Return the [x, y] coordinate for the center point of the cell that contains the specified text.  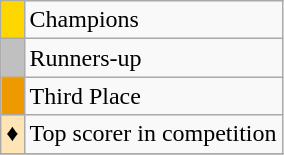
Top scorer in competition [153, 134]
Champions [153, 20]
♦ [12, 134]
Third Place [153, 96]
Runners-up [153, 58]
